Scan for the cell matching the given text and deliver its (X, Y) coordinate at center. 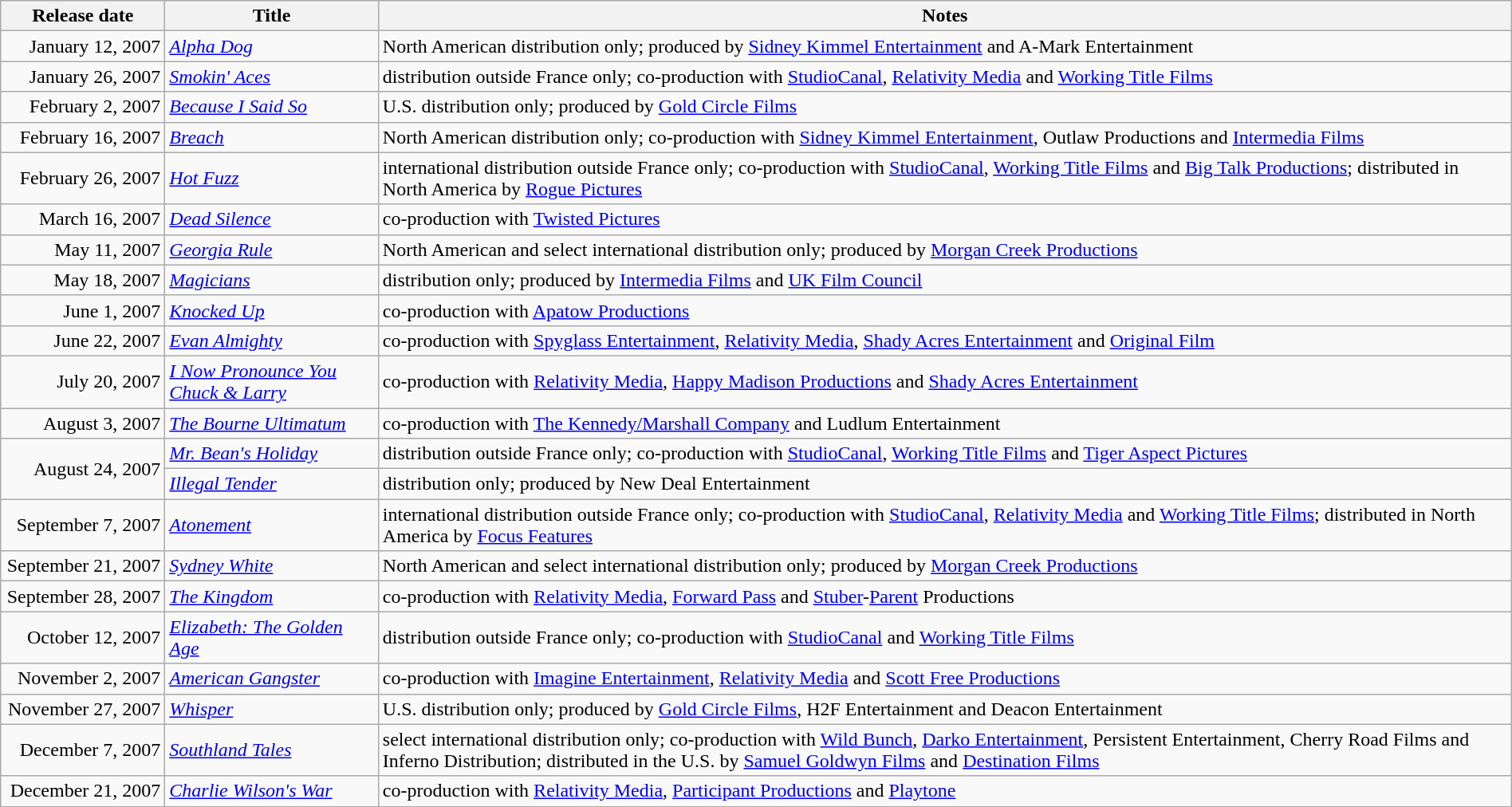
June 22, 2007 (83, 341)
Atonement (271, 525)
U.S. distribution only; produced by Gold Circle Films, H2F Entertainment and Deacon Entertainment (944, 709)
I Now Pronounce You Chuck & Larry (271, 381)
Georgia Rule (271, 250)
Charlie Wilson's War (271, 791)
September 28, 2007 (83, 596)
September 21, 2007 (83, 566)
co-production with Relativity Media, Participant Productions and Playtone (944, 791)
July 20, 2007 (83, 381)
The Bourne Ultimatum (271, 423)
February 26, 2007 (83, 179)
Breach (271, 137)
December 7, 2007 (83, 750)
Release date (83, 16)
U.S. distribution only; produced by Gold Circle Films (944, 107)
Smokin' Aces (271, 77)
Dead Silence (271, 219)
May 18, 2007 (83, 280)
March 16, 2007 (83, 219)
Because I Said So (271, 107)
June 1, 2007 (83, 310)
North American distribution only; produced by Sidney Kimmel Entertainment and A-Mark Entertainment (944, 46)
Whisper (271, 709)
The Kingdom (271, 596)
Title (271, 16)
Sydney White (271, 566)
co-production with Spyglass Entertainment, Relativity Media, Shady Acres Entertainment and Original Film (944, 341)
Southland Tales (271, 750)
distribution only; produced by New Deal Entertainment (944, 484)
May 11, 2007 (83, 250)
Elizabeth: The Golden Age (271, 638)
September 7, 2007 (83, 525)
distribution only; produced by Intermedia Films and UK Film Council (944, 280)
co-production with Imagine Entertainment, Relativity Media and Scott Free Productions (944, 679)
co-production with Relativity Media, Happy Madison Productions and Shady Acres Entertainment (944, 381)
distribution outside France only; co-production with StudioCanal, Working Title Films and Tiger Aspect Pictures (944, 454)
August 24, 2007 (83, 469)
co-production with Relativity Media, Forward Pass and Stuber-Parent Productions (944, 596)
co-production with Apatow Productions (944, 310)
Mr. Bean's Holiday (271, 454)
Hot Fuzz (271, 179)
Alpha Dog (271, 46)
co-production with The Kennedy/Marshall Company and Ludlum Entertainment (944, 423)
Magicians (271, 280)
January 12, 2007 (83, 46)
December 21, 2007 (83, 791)
American Gangster (271, 679)
January 26, 2007 (83, 77)
Evan Almighty (271, 341)
February 2, 2007 (83, 107)
August 3, 2007 (83, 423)
October 12, 2007 (83, 638)
distribution outside France only; co-production with StudioCanal, Relativity Media and Working Title Films (944, 77)
February 16, 2007 (83, 137)
November 27, 2007 (83, 709)
North American distribution only; co-production with Sidney Kimmel Entertainment, Outlaw Productions and Intermedia Films (944, 137)
distribution outside France only; co-production with StudioCanal and Working Title Films (944, 638)
Knocked Up (271, 310)
Illegal Tender (271, 484)
November 2, 2007 (83, 679)
Notes (944, 16)
co-production with Twisted Pictures (944, 219)
